Locate the cell with the specified text and output its (X, Y) center coordinate. 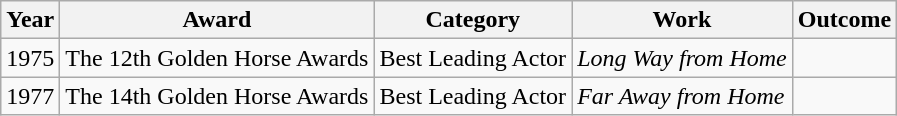
Award (217, 20)
Outcome (844, 20)
1977 (30, 96)
The 12th Golden Horse Awards (217, 58)
Far Away from Home (682, 96)
Work (682, 20)
The 14th Golden Horse Awards (217, 96)
Year (30, 20)
1975 (30, 58)
Category (473, 20)
Long Way from Home (682, 58)
